From the cell containing the given text, extract its center point as [X, Y] coordinate. 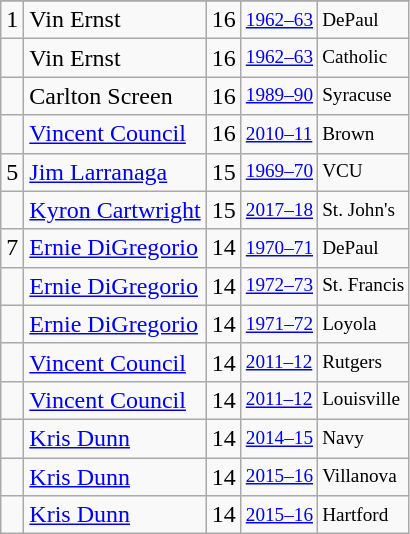
VCU [364, 172]
2010–11 [279, 134]
Jim Larranaga [115, 172]
St. John's [364, 210]
1989–90 [279, 96]
7 [12, 248]
1 [12, 20]
Catholic [364, 58]
St. Francis [364, 286]
Kyron Cartwright [115, 210]
Brown [364, 134]
1971–72 [279, 324]
Carlton Screen [115, 96]
1970–71 [279, 248]
Villanova [364, 477]
2014–15 [279, 438]
Hartford [364, 515]
Navy [364, 438]
2017–18 [279, 210]
Loyola [364, 324]
Louisville [364, 400]
Rutgers [364, 362]
1969–70 [279, 172]
1972–73 [279, 286]
5 [12, 172]
Syracuse [364, 96]
